From the cell containing the given text, extract its center point as [X, Y] coordinate. 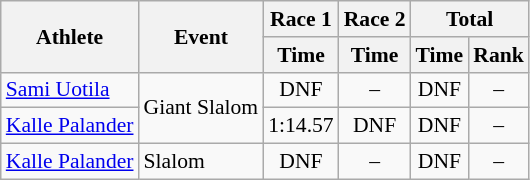
Slalom [202, 162]
Sami Uotila [70, 90]
1:14.57 [300, 126]
Rank [498, 55]
Event [202, 36]
Race 1 [300, 19]
Giant Slalom [202, 108]
Total [470, 19]
Athlete [70, 36]
Race 2 [375, 19]
